Return (x, y) of the center of cell containing provided text 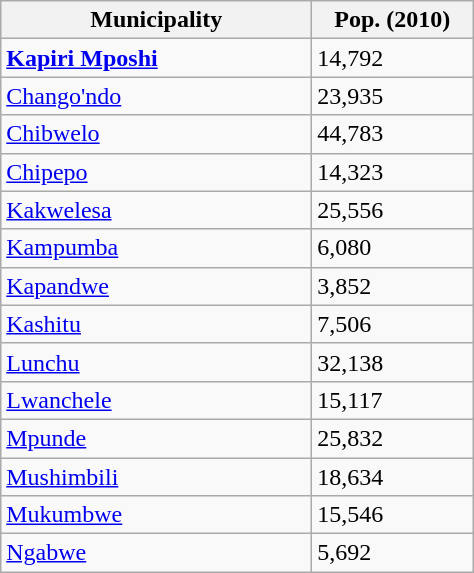
Kapiri Mposhi (156, 58)
14,792 (392, 58)
Chipepo (156, 172)
Chibwelo (156, 134)
Kakwelesa (156, 210)
15,546 (392, 515)
Mukumbwe (156, 515)
7,506 (392, 324)
32,138 (392, 362)
Municipality (156, 20)
Mushimbili (156, 477)
Kampumba (156, 248)
Ngabwe (156, 553)
44,783 (392, 134)
6,080 (392, 248)
15,117 (392, 400)
Kashitu (156, 324)
Lwanchele (156, 400)
Mpunde (156, 438)
5,692 (392, 553)
18,634 (392, 477)
Chango'ndo (156, 96)
25,832 (392, 438)
Lunchu (156, 362)
25,556 (392, 210)
3,852 (392, 286)
Kapandwe (156, 286)
14,323 (392, 172)
Pop. (2010) (392, 20)
23,935 (392, 96)
